Identify which cell holds the provided text, then report its (X, Y) central coordinate. 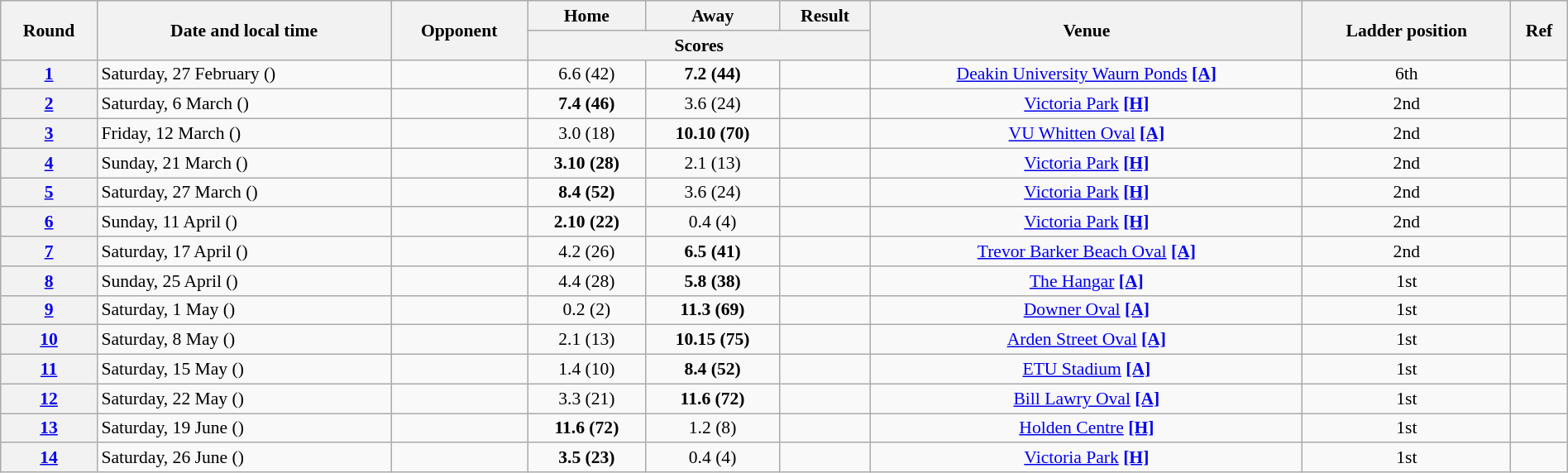
8 (50, 281)
Venue (1087, 30)
Trevor Barker Beach Oval [A] (1087, 251)
Sunday, 25 April () (243, 281)
Sunday, 21 March () (243, 163)
Sunday, 11 April () (243, 222)
The Hangar [A] (1087, 281)
Saturday, 1 May () (243, 310)
Ladder position (1407, 30)
Bill Lawry Oval [A] (1087, 399)
9 (50, 310)
Opponent (460, 30)
6th (1407, 74)
7 (50, 251)
Scores (700, 45)
3.5 (23) (587, 458)
Arden Street Oval [A] (1087, 340)
10 (50, 340)
Home (587, 16)
2.10 (22) (587, 222)
Deakin University Waurn Ponds [A] (1087, 74)
6 (50, 222)
Away (713, 16)
10.15 (75) (713, 340)
4 (50, 163)
Saturday, 8 May () (243, 340)
6.6 (42) (587, 74)
Friday, 12 March () (243, 134)
ETU Stadium [A] (1087, 370)
7.4 (46) (587, 104)
Holden Centre [H] (1087, 428)
4.4 (28) (587, 281)
VU Whitten Oval [A] (1087, 134)
6.5 (41) (713, 251)
3.10 (28) (587, 163)
3 (50, 134)
4.2 (26) (587, 251)
1.2 (8) (713, 428)
2 (50, 104)
Round (50, 30)
Saturday, 22 May () (243, 399)
10.10 (70) (713, 134)
Ref (1539, 30)
5.8 (38) (713, 281)
Downer Oval [A] (1087, 310)
Date and local time (243, 30)
Result (825, 16)
11.3 (69) (713, 310)
0.2 (2) (587, 310)
11 (50, 370)
1 (50, 74)
13 (50, 428)
Saturday, 17 April () (243, 251)
Saturday, 15 May () (243, 370)
1.4 (10) (587, 370)
12 (50, 399)
Saturday, 19 June () (243, 428)
5 (50, 193)
Saturday, 27 March () (243, 193)
14 (50, 458)
3.3 (21) (587, 399)
7.2 (44) (713, 74)
Saturday, 6 March () (243, 104)
3.0 (18) (587, 134)
Saturday, 26 June () (243, 458)
Saturday, 27 February () (243, 74)
